Locate the cell with the specified text and output its (X, Y) center coordinate. 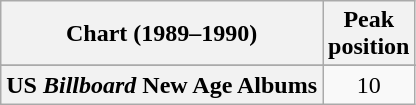
Peakposition (369, 34)
US Billboard New Age Albums (162, 85)
Chart (1989–1990) (162, 34)
10 (369, 85)
